Detect which cell encompasses the target text, then output its [x, y] center coordinate. 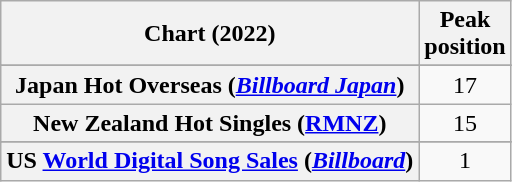
New Zealand Hot Singles (RMNZ) [210, 123]
Chart (2022) [210, 34]
Peakposition [465, 34]
US World Digital Song Sales (Billboard) [210, 161]
Japan Hot Overseas (Billboard Japan) [210, 85]
17 [465, 85]
1 [465, 161]
15 [465, 123]
